Identify which cell holds the provided text, then report its [X, Y] central coordinate. 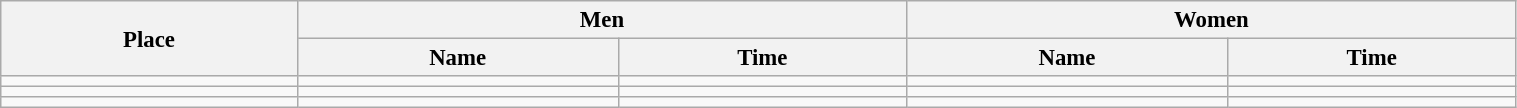
Place [150, 38]
Women [1212, 20]
Men [602, 20]
